Return the (x, y) coordinate for the center point of the cell that contains the specified text.  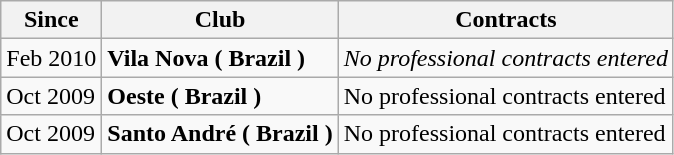
Since (52, 20)
Oeste ( Brazil ) (220, 96)
Santo André ( Brazil ) (220, 134)
Feb 2010 (52, 58)
Contracts (506, 20)
Vila Nova ( Brazil ) (220, 58)
Club (220, 20)
